Determine the (X, Y) coordinate at the center of the cell enclosing the given text.  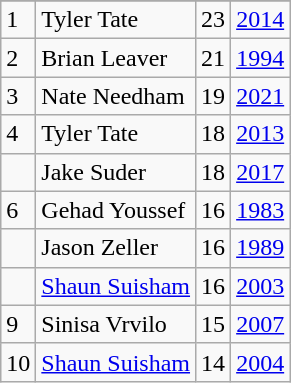
3 (18, 96)
15 (214, 324)
Nate Needham (116, 96)
Jason Zeller (116, 248)
1994 (260, 58)
1989 (260, 248)
23 (214, 20)
2007 (260, 324)
2014 (260, 20)
Gehad Youssef (116, 210)
14 (214, 362)
Jake Suder (116, 172)
2021 (260, 96)
2003 (260, 286)
10 (18, 362)
2013 (260, 134)
9 (18, 324)
2017 (260, 172)
4 (18, 134)
6 (18, 210)
21 (214, 58)
Sinisa Vrvilo (116, 324)
1 (18, 20)
2004 (260, 362)
2 (18, 58)
19 (214, 96)
Brian Leaver (116, 58)
1983 (260, 210)
